Scan for the cell matching the given text and deliver its (x, y) coordinate at center. 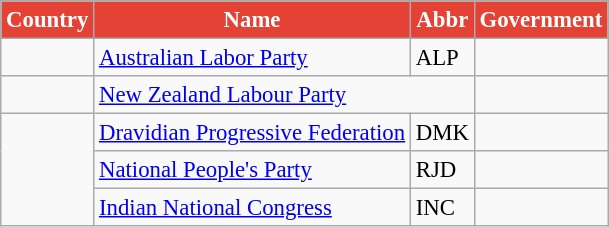
ALP (442, 58)
DMK (442, 133)
Country (48, 20)
Abbr (442, 20)
New Zealand Labour Party (284, 95)
Indian National Congress (252, 208)
Name (252, 20)
INC (442, 208)
Government (540, 20)
Australian Labor Party (252, 58)
RJD (442, 170)
Dravidian Progressive Federation (252, 133)
National People's Party (252, 170)
